Return (X, Y) of the center of cell containing provided text 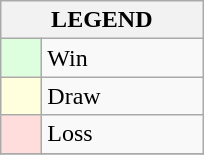
LEGEND (102, 20)
Win (122, 58)
Loss (122, 134)
Draw (122, 96)
